Identify which cell holds the provided text, then report its (X, Y) central coordinate. 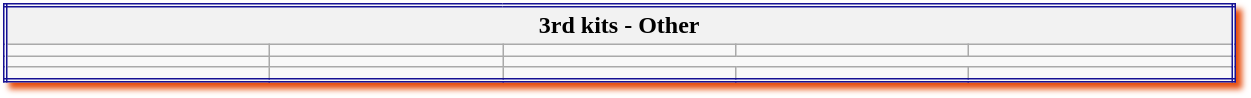
3rd kits - Other (619, 25)
